Pinpoint the cell where the given text exists, returning its [x, y] midpoint coordinate. 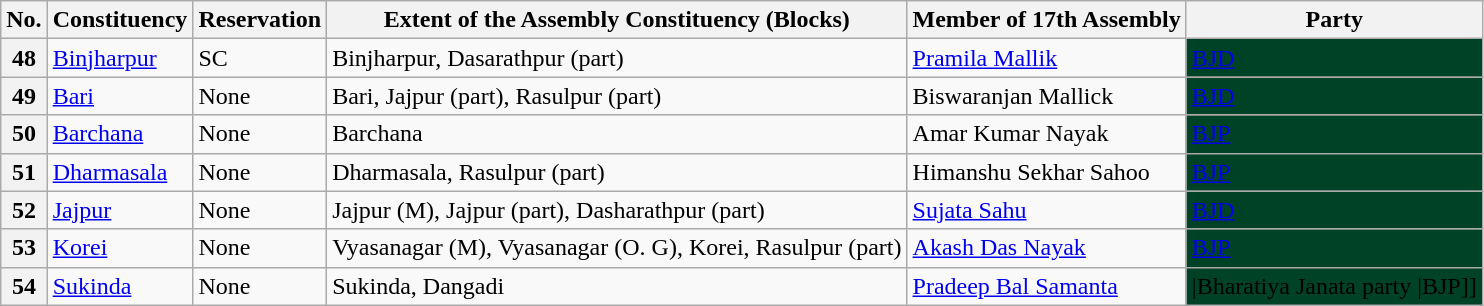
52 [24, 210]
Party [1334, 20]
Biswaranjan Mallick [1046, 96]
|Bharatiya Janata party |BJP]] [1334, 286]
50 [24, 134]
Jajpur [120, 210]
Sukinda [120, 286]
Dharmasala, Rasulpur (part) [617, 172]
Pradeep Bal Samanta [1046, 286]
48 [24, 58]
Vyasanagar (M), Vyasanagar (O. G), Korei, Rasulpur (part) [617, 248]
Dharmasala [120, 172]
49 [24, 96]
53 [24, 248]
54 [24, 286]
Member of 17th Assembly [1046, 20]
Bari, Jajpur (part), Rasulpur (part) [617, 96]
Binjharpur [120, 58]
Extent of the Assembly Constituency (Blocks) [617, 20]
Amar Kumar Nayak [1046, 134]
Sukinda, Dangadi [617, 286]
Bari [120, 96]
Jajpur (M), Jajpur (part), Dasharathpur (part) [617, 210]
Pramila Mallik [1046, 58]
Sujata Sahu [1046, 210]
Akash Das Nayak [1046, 248]
Constituency [120, 20]
51 [24, 172]
Binjharpur, Dasarathpur (part) [617, 58]
Korei [120, 248]
Himanshu Sekhar Sahoo [1046, 172]
SC [260, 58]
No. [24, 20]
Reservation [260, 20]
